Identify which cell holds the provided text, then report its [x, y] central coordinate. 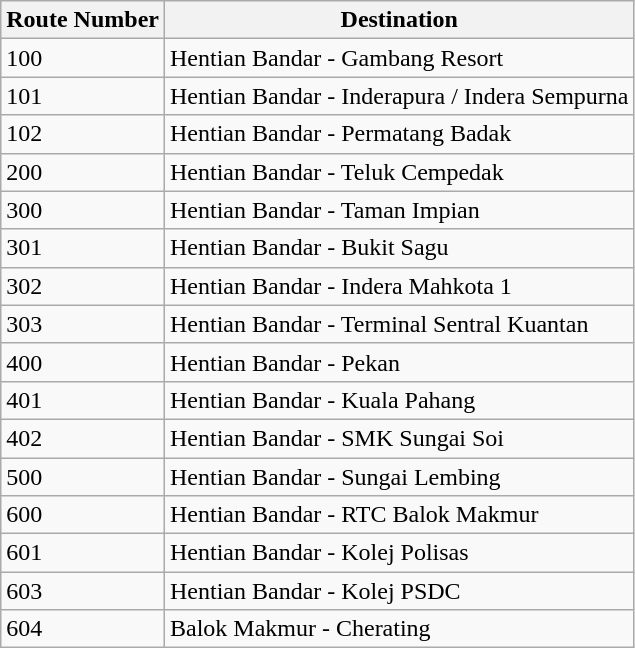
Hentian Bandar - Pekan [399, 362]
Hentian Bandar - Kolej PSDC [399, 591]
401 [83, 400]
Hentian Bandar - Gambang Resort [399, 58]
500 [83, 477]
600 [83, 515]
Hentian Bandar - Bukit Sagu [399, 248]
400 [83, 362]
Hentian Bandar - Teluk Cempedak [399, 172]
Hentian Bandar - Terminal Sentral Kuantan [399, 324]
Hentian Bandar - Taman Impian [399, 210]
402 [83, 438]
303 [83, 324]
Hentian Bandar - SMK Sungai Soi [399, 438]
601 [83, 553]
302 [83, 286]
603 [83, 591]
Hentian Bandar - Inderapura / Indera Sempurna [399, 96]
Hentian Bandar - Kuala Pahang [399, 400]
300 [83, 210]
Hentian Bandar - Kolej Polisas [399, 553]
Route Number [83, 20]
604 [83, 629]
101 [83, 96]
Balok Makmur - Cherating [399, 629]
Destination [399, 20]
100 [83, 58]
Hentian Bandar - Indera Mahkota 1 [399, 286]
Hentian Bandar - RTC Balok Makmur [399, 515]
200 [83, 172]
301 [83, 248]
102 [83, 134]
Hentian Bandar - Permatang Badak [399, 134]
Hentian Bandar - Sungai Lembing [399, 477]
